For the text-containing cell, return its midpoint in (x, y) coordinate format. 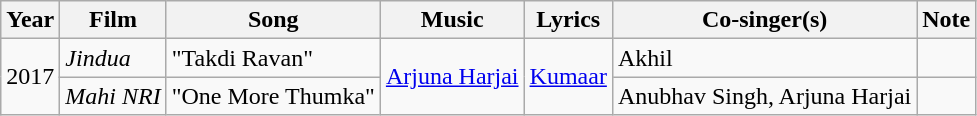
Lyrics (568, 20)
Year (30, 20)
2017 (30, 77)
Film (113, 20)
Co-singer(s) (764, 20)
"One More Thumka" (273, 96)
"Takdi Ravan" (273, 58)
Music (452, 20)
Song (273, 20)
Akhil (764, 58)
Arjuna Harjai (452, 77)
Mahi NRI (113, 96)
Jindua (113, 58)
Note (946, 20)
Anubhav Singh, Arjuna Harjai (764, 96)
Kumaar (568, 77)
